Find where the given text appears and provide that cell's center as (X, Y) coordinate. 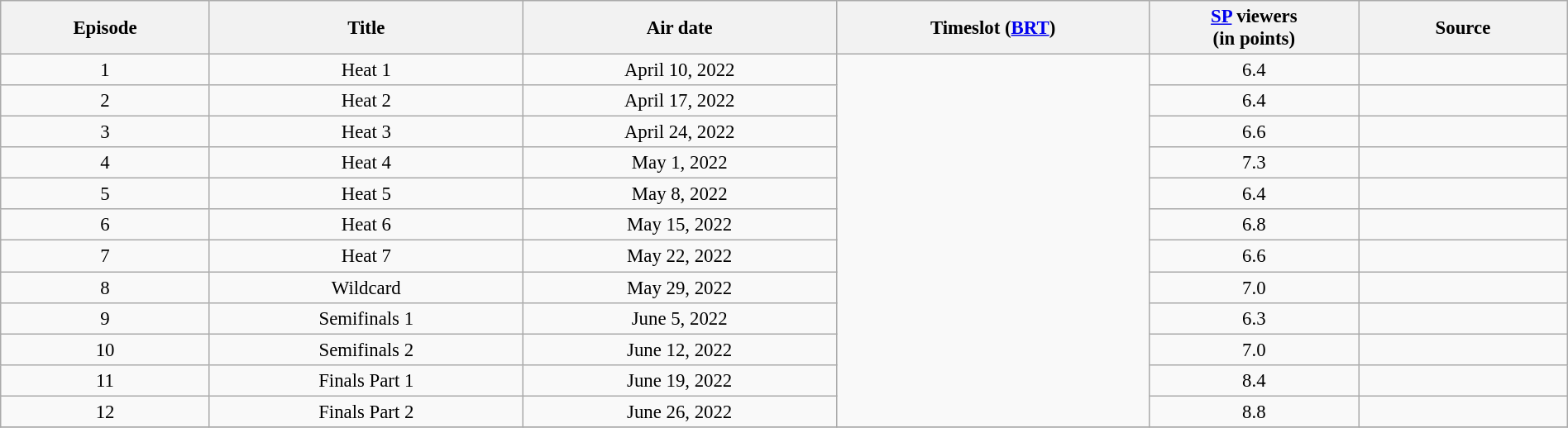
May 29, 2022 (680, 288)
3 (106, 132)
8 (106, 288)
5 (106, 194)
May 1, 2022 (680, 163)
Timeslot (BRT) (992, 28)
June 19, 2022 (680, 380)
Heat 3 (366, 132)
6.8 (1254, 226)
May 8, 2022 (680, 194)
10 (106, 350)
1 (106, 70)
June 5, 2022 (680, 318)
May 15, 2022 (680, 226)
Finals Part 1 (366, 380)
Source (1464, 28)
7 (106, 256)
6.3 (1254, 318)
Episode (106, 28)
12 (106, 411)
Wildcard (366, 288)
SP viewers(in points) (1254, 28)
June 26, 2022 (680, 411)
Heat 4 (366, 163)
9 (106, 318)
6 (106, 226)
Finals Part 2 (366, 411)
2 (106, 101)
April 10, 2022 (680, 70)
Heat 2 (366, 101)
Semifinals 2 (366, 350)
Title (366, 28)
Heat 1 (366, 70)
April 17, 2022 (680, 101)
May 22, 2022 (680, 256)
April 24, 2022 (680, 132)
Heat 7 (366, 256)
Semifinals 1 (366, 318)
7.3 (1254, 163)
Heat 5 (366, 194)
Air date (680, 28)
4 (106, 163)
8.4 (1254, 380)
11 (106, 380)
June 12, 2022 (680, 350)
Heat 6 (366, 226)
8.8 (1254, 411)
